Detect which cell encompasses the target text, then output its (x, y) center coordinate. 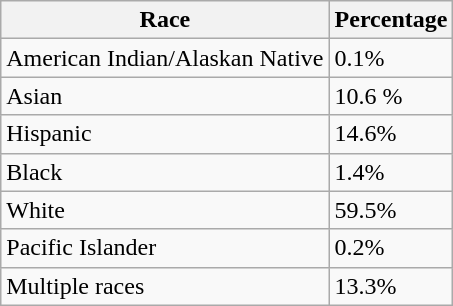
Race (165, 20)
Percentage (391, 20)
Multiple races (165, 286)
Pacific Islander (165, 248)
White (165, 210)
1.4% (391, 172)
0.1% (391, 58)
13.3% (391, 286)
Black (165, 172)
0.2% (391, 248)
Asian (165, 96)
59.5% (391, 210)
Hispanic (165, 134)
14.6% (391, 134)
10.6 % (391, 96)
American Indian/Alaskan Native (165, 58)
